Output the [x, y] coordinate of the center of the cell containing the given text.  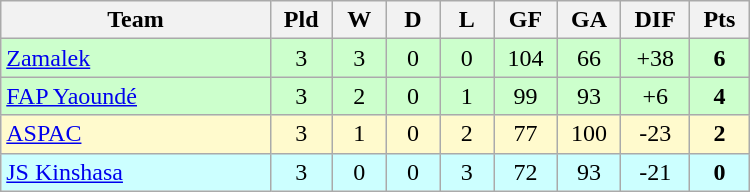
Zamalek [136, 58]
L [467, 20]
4 [720, 96]
+6 [656, 96]
Team [136, 20]
FAP Yaoundé [136, 96]
-23 [656, 134]
GF [526, 20]
6 [720, 58]
-21 [656, 172]
D [413, 20]
72 [526, 172]
100 [588, 134]
66 [588, 58]
ASPAC [136, 134]
99 [526, 96]
Pts [720, 20]
104 [526, 58]
Pld [301, 20]
+38 [656, 58]
GA [588, 20]
77 [526, 134]
DIF [656, 20]
W [359, 20]
JS Kinshasa [136, 172]
